Return [x, y] of the center of cell containing provided text 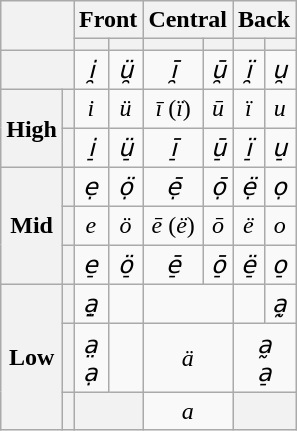
o [280, 226]
ū̠ [218, 148]
u̠ [280, 148]
i̠ [92, 148]
Back [264, 20]
ü̯ [126, 70]
ẹ̄ [174, 187]
ē̠ [174, 265]
ī̯ [174, 70]
ọ̄ [218, 187]
e [92, 226]
Mid [32, 226]
High [32, 128]
ë [249, 226]
i [92, 108]
ẹ̈ [249, 187]
ẹ [92, 187]
u [280, 108]
o̠ [280, 265]
ï̯ [249, 70]
a [188, 411]
ä [188, 358]
ī (ï) [174, 108]
Low [32, 357]
a̤ạ [92, 358]
ü [126, 108]
e̠ [92, 265]
ö [126, 226]
ō [218, 226]
Central [188, 20]
a̰a̠ [264, 358]
a̰̣ [280, 304]
ü̠ [126, 148]
ọ̈ [126, 187]
ō̠ [218, 265]
ë̠ [249, 265]
ē (ë) [174, 226]
u̯ [280, 70]
i̯ [92, 70]
ī̠ [174, 148]
ö̠ [126, 265]
ï [249, 108]
ū [218, 108]
ū̯ [218, 70]
ï̠ [249, 148]
a̤̣ [92, 304]
ọ [280, 187]
Front [108, 20]
